Extract the (X, Y) coordinate from the center of the cell holding the provided text.  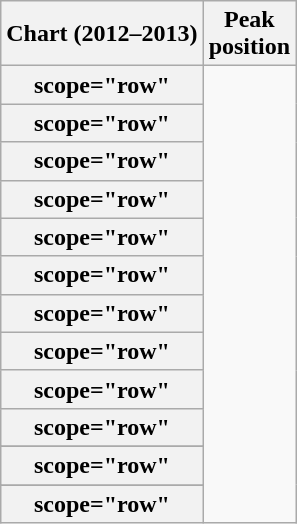
Chart (2012–2013) (102, 34)
Peakposition (249, 34)
